From the cell containing the given text, extract its center point as (X, Y) coordinate. 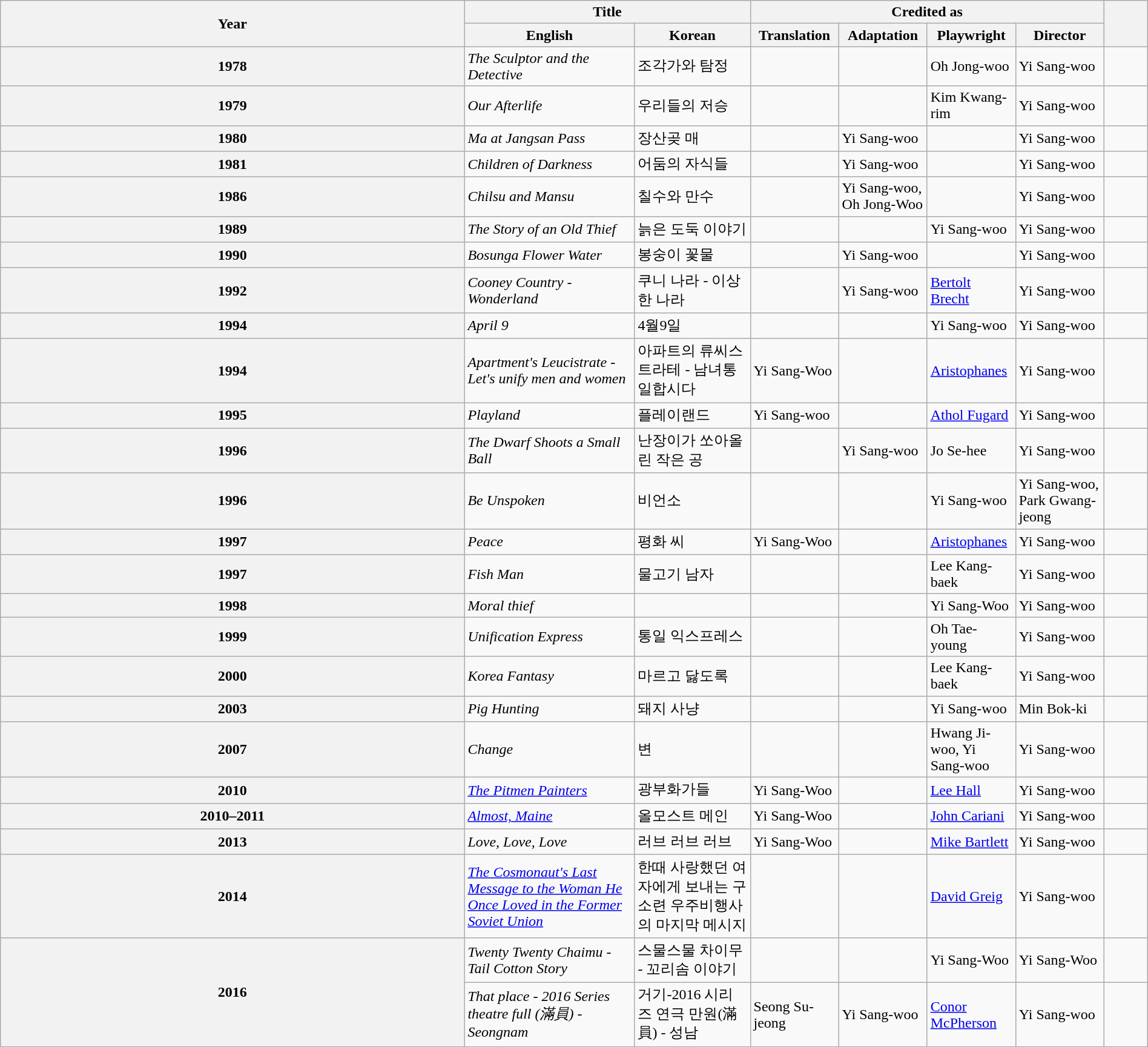
아파트의 류씨스트라테 - 남녀통일합시다 (693, 371)
Oh Jong-woo (971, 67)
The Story of an Old Thief (550, 229)
4월9일 (693, 326)
통일 익스프레스 (693, 637)
Min Bok-ki (1060, 708)
어둠의 자식들 (693, 165)
조각가와 탐정 (693, 67)
Apartment's Leucistrate - Let's unify men and women (550, 371)
칠수와 만수 (693, 196)
올모스트 메인 (693, 816)
1980 (233, 138)
April 9 (550, 326)
Fish Man (550, 574)
Mike Bartlett (971, 842)
Love, Love, Love (550, 842)
돼지 사냥 (693, 708)
1992 (233, 290)
The Cosmonaut's Last Message to the Woman He Once Loved in the Former Soviet Union (550, 896)
장산곶 매 (693, 138)
플레이랜드 (693, 415)
늙은 도둑 이야기 (693, 229)
거기-2016 시리즈 연극 만원(滿員) - 성남 (693, 1014)
Our Afterlife (550, 105)
Ma at Jangsan Pass (550, 138)
Almost, Maine (550, 816)
Playwright (971, 35)
Title (607, 12)
마르고 닳도록 (693, 676)
1981 (233, 165)
광부화가들 (693, 791)
평화 씨 (693, 541)
난장이가 쏘아올린 작은 공 (693, 451)
1995 (233, 415)
The Pitmen Painters (550, 791)
2010–2011 (233, 816)
Be Unspoken (550, 501)
Playland (550, 415)
David Greig (971, 896)
Seong Su-jeong (794, 1014)
1989 (233, 229)
Athol Fugard (971, 415)
Twenty Twenty Chaimu - Tail Cotton Story (550, 960)
2014 (233, 896)
John Cariani (971, 816)
한때 사랑했던 여자에게 보내는 구소련 우주비행사의 마지막 메시지 (693, 896)
Peace (550, 541)
1978 (233, 67)
English (550, 35)
Bosunga Flower Water (550, 256)
Lee Hall (971, 791)
Hwang Ji-woo, Yi Sang-woo (971, 750)
1990 (233, 256)
Oh Tae-young (971, 637)
비언소 (693, 501)
1979 (233, 105)
스물스물 차이무 - 꼬리솜 이야기 (693, 960)
Korea Fantasy (550, 676)
Yi Sang-woo, Oh Jong-Woo (883, 196)
2013 (233, 842)
2016 (233, 992)
Year (233, 24)
Adaptation (883, 35)
Cooney Country - Wonderland (550, 290)
Children of Darkness (550, 165)
Director (1060, 35)
Kim Kwang-rim (971, 105)
Conor McPherson (971, 1014)
Unification Express (550, 637)
Moral thief (550, 606)
2010 (233, 791)
변 (693, 750)
Credited as (927, 12)
Jo Se-hee (971, 451)
Change (550, 750)
우리들의 저승 (693, 105)
봉숭이 꽃물 (693, 256)
Chilsu and Mansu (550, 196)
2007 (233, 750)
러브 러브 러브 (693, 842)
The Dwarf Shoots a Small Ball (550, 451)
1998 (233, 606)
쿠니 나라 - 이상한 나라 (693, 290)
1986 (233, 196)
1999 (233, 637)
The Sculptor and the Detective (550, 67)
Yi Sang-woo, Park Gwang-jeong (1060, 501)
Bertolt Brecht (971, 290)
2003 (233, 708)
Translation (794, 35)
물고기 남자 (693, 574)
Korean (693, 35)
2000 (233, 676)
Pig Hunting (550, 708)
That place - 2016 Series theatre full (滿員) - Seongnam (550, 1014)
